Return (x, y) of the center of cell containing provided text 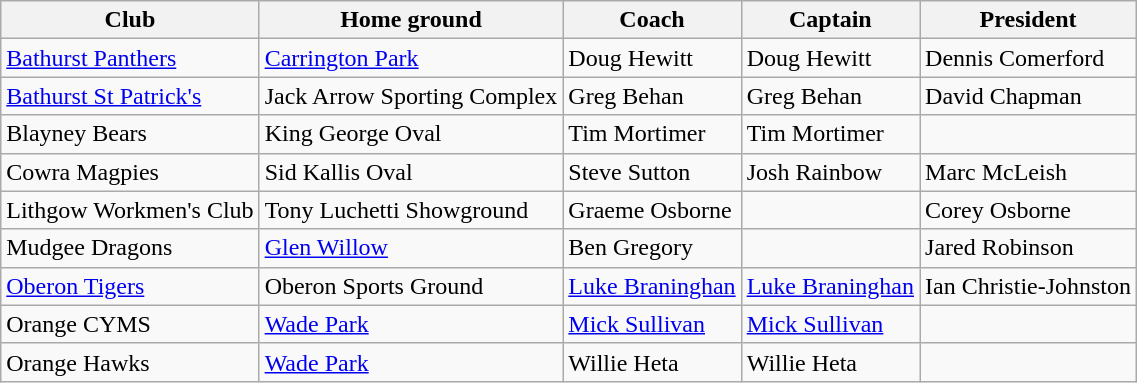
Bathurst St Patrick's (130, 96)
Ian Christie-Johnston (1028, 286)
Club (130, 20)
Oberon Tigers (130, 286)
Glen Willow (411, 248)
King George Oval (411, 134)
Oberon Sports Ground (411, 286)
Home ground (411, 20)
President (1028, 20)
Bathurst Panthers (130, 58)
Jack Arrow Sporting Complex (411, 96)
Blayney Bears (130, 134)
Carrington Park (411, 58)
Corey Osborne (1028, 210)
Jared Robinson (1028, 248)
Captain (830, 20)
David Chapman (1028, 96)
Graeme Osborne (652, 210)
Sid Kallis Oval (411, 172)
Marc McLeish (1028, 172)
Orange Hawks (130, 362)
Cowra Magpies (130, 172)
Mudgee Dragons (130, 248)
Tony Luchetti Showground (411, 210)
Ben Gregory (652, 248)
Coach (652, 20)
Josh Rainbow (830, 172)
Lithgow Workmen's Club (130, 210)
Dennis Comerford (1028, 58)
Steve Sutton (652, 172)
Orange CYMS (130, 324)
